From the cell containing the given text, extract its center point as (x, y) coordinate. 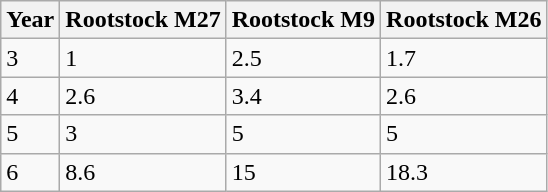
4 (30, 96)
2.5 (303, 58)
Rootstock M9 (303, 20)
3.4 (303, 96)
1.7 (464, 58)
1 (143, 58)
Year (30, 20)
Rootstock M26 (464, 20)
6 (30, 172)
8.6 (143, 172)
15 (303, 172)
18.3 (464, 172)
Rootstock M27 (143, 20)
